Scan for the cell matching the given text and deliver its [x, y] coordinate at center. 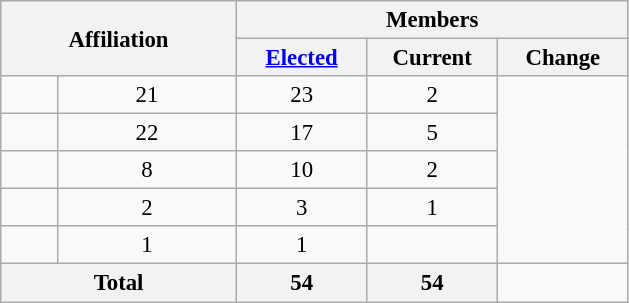
Total [119, 283]
22 [146, 133]
5 [432, 133]
Affiliation [119, 38]
Members [432, 20]
8 [146, 170]
3 [302, 208]
Change [564, 58]
23 [302, 95]
17 [302, 133]
Elected [302, 58]
21 [146, 95]
10 [302, 170]
Current [432, 58]
